Return [X, Y] of the center of cell containing provided text 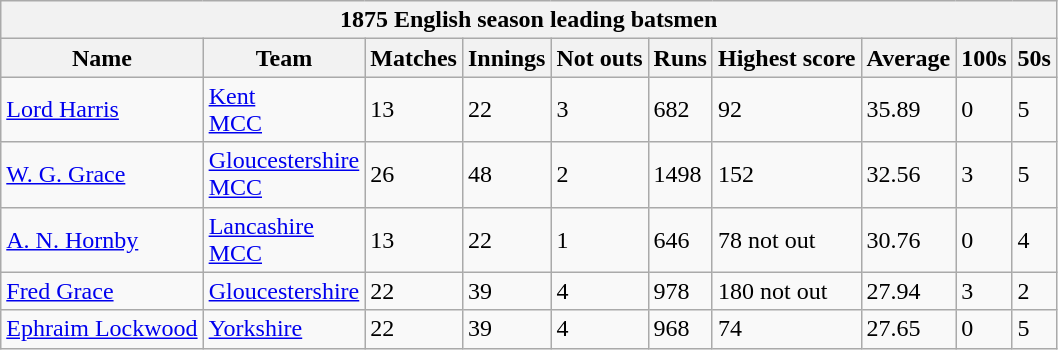
Innings [506, 58]
Lord Harris [102, 110]
27.65 [908, 329]
180 not out [786, 291]
35.89 [908, 110]
GloucestershireMCC [284, 174]
Average [908, 58]
1875 English season leading batsmen [529, 20]
32.56 [908, 174]
Not outs [600, 58]
W. G. Grace [102, 174]
Matches [414, 58]
74 [786, 329]
27.94 [908, 291]
Highest score [786, 58]
Yorkshire [284, 329]
Fred Grace [102, 291]
KentMCC [284, 110]
LancashireMCC [284, 240]
A. N. Hornby [102, 240]
646 [680, 240]
1498 [680, 174]
978 [680, 291]
26 [414, 174]
78 not out [786, 240]
682 [680, 110]
968 [680, 329]
1 [600, 240]
Runs [680, 58]
152 [786, 174]
30.76 [908, 240]
50s [1034, 58]
Ephraim Lockwood [102, 329]
100s [984, 58]
92 [786, 110]
Gloucestershire [284, 291]
Name [102, 58]
48 [506, 174]
Team [284, 58]
